Capture the cell that displays the provided text and extract its [x, y] central coordinate. 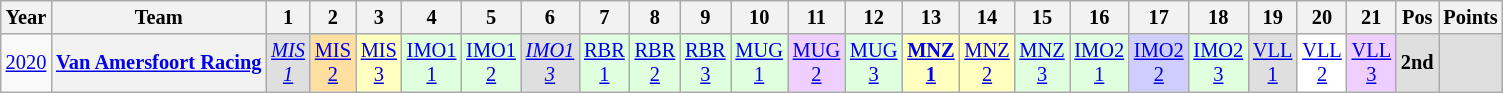
RBR3 [705, 63]
20 [1322, 17]
8 [655, 17]
IMO23 [1219, 63]
IMO12 [491, 63]
15 [1042, 17]
10 [760, 17]
1 [288, 17]
MNZ2 [988, 63]
13 [930, 17]
6 [550, 17]
17 [1159, 17]
MNZ1 [930, 63]
VLL2 [1322, 63]
IMO11 [432, 63]
12 [874, 17]
Points [1470, 17]
4 [432, 17]
2 [333, 17]
IMO21 [1100, 63]
Pos [1418, 17]
RBR2 [655, 63]
IMO22 [1159, 63]
MIS1 [288, 63]
RBR1 [604, 63]
18 [1219, 17]
IMO13 [550, 63]
16 [1100, 17]
Van Amersfoort Racing [158, 63]
MUG1 [760, 63]
Team [158, 17]
MNZ3 [1042, 63]
Year [26, 17]
11 [816, 17]
19 [1272, 17]
VLL1 [1272, 63]
3 [379, 17]
MUG2 [816, 63]
MIS3 [379, 63]
5 [491, 17]
VLL3 [1372, 63]
9 [705, 17]
14 [988, 17]
2020 [26, 63]
MIS2 [333, 63]
MUG3 [874, 63]
2nd [1418, 63]
21 [1372, 17]
7 [604, 17]
